Provide the [x, y] coordinate of the cell's center where the given text is located.  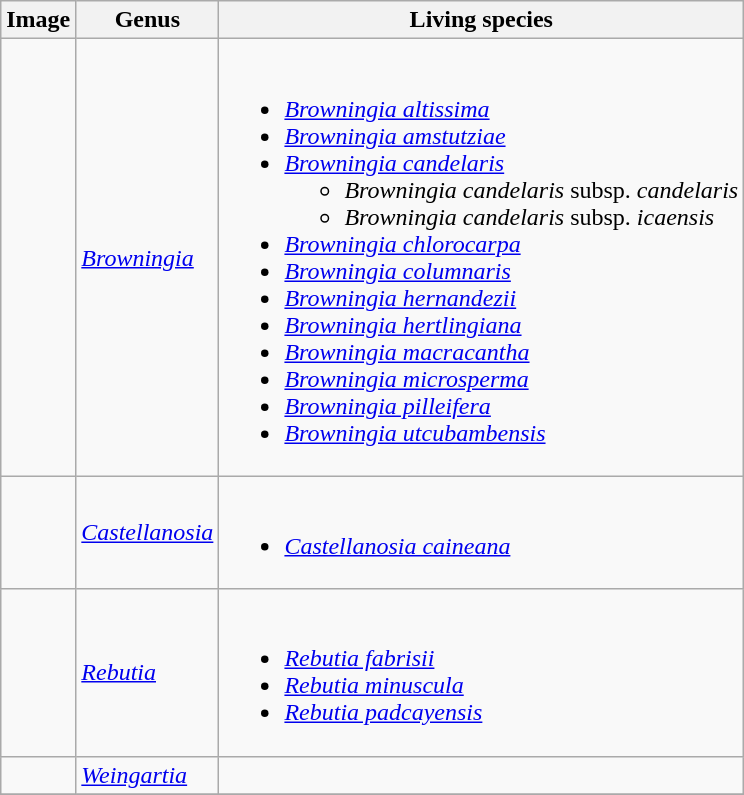
Rebutia fabrisii Rebutia minuscula Rebutia padcayensis [482, 672]
Weingartia [148, 775]
Castellanosia [148, 532]
Image [38, 20]
Living species [482, 20]
Browningia [148, 258]
Rebutia [148, 672]
Genus [148, 20]
Castellanosia caineana [482, 532]
